Detect which cell encompasses the target text, then output its [X, Y] center coordinate. 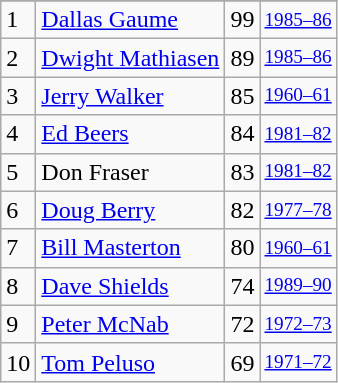
10 [18, 362]
9 [18, 324]
Jerry Walker [130, 96]
80 [242, 248]
Doug Berry [130, 210]
89 [242, 58]
84 [242, 134]
74 [242, 286]
4 [18, 134]
Dallas Gaume [130, 20]
Dwight Mathiasen [130, 58]
85 [242, 96]
3 [18, 96]
1989–90 [298, 286]
72 [242, 324]
83 [242, 172]
7 [18, 248]
69 [242, 362]
1971–72 [298, 362]
1 [18, 20]
Ed Beers [130, 134]
1977–78 [298, 210]
99 [242, 20]
6 [18, 210]
Tom Peluso [130, 362]
5 [18, 172]
82 [242, 210]
2 [18, 58]
Bill Masterton [130, 248]
Don Fraser [130, 172]
Dave Shields [130, 286]
1972–73 [298, 324]
Peter McNab [130, 324]
8 [18, 286]
